Pinpoint the cell where the given text exists, returning its [x, y] midpoint coordinate. 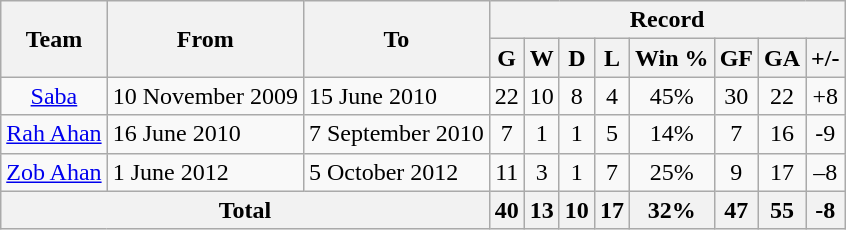
Team [54, 39]
Record [667, 20]
W [542, 58]
8 [576, 96]
G [506, 58]
13 [542, 210]
GF [736, 58]
25% [672, 172]
Rah Ahan [54, 134]
Zob Ahan [54, 172]
40 [506, 210]
GA [782, 58]
14% [672, 134]
10 November 2009 [205, 96]
Total [245, 210]
L [612, 58]
55 [782, 210]
3 [542, 172]
5 October 2012 [396, 172]
D [576, 58]
9 [736, 172]
11 [506, 172]
16 June 2010 [205, 134]
-9 [826, 134]
+8 [826, 96]
1 June 2012 [205, 172]
32% [672, 210]
4 [612, 96]
30 [736, 96]
47 [736, 210]
Win % [672, 58]
+/- [826, 58]
45% [672, 96]
5 [612, 134]
Saba [54, 96]
From [205, 39]
16 [782, 134]
7 September 2010 [396, 134]
15 June 2010 [396, 96]
–8 [826, 172]
To [396, 39]
-8 [826, 210]
